Provide the (x, y) coordinate of the cell's center where the given text is located.  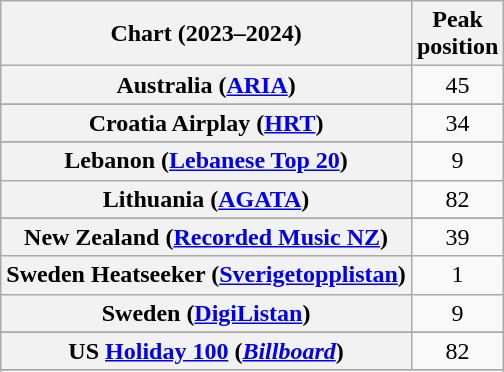
34 (457, 123)
Chart (2023–2024) (206, 34)
Sweden Heatseeker (Sverigetopplistan) (206, 275)
Lebanon (Lebanese Top 20) (206, 161)
Croatia Airplay (HRT) (206, 123)
1 (457, 275)
45 (457, 85)
39 (457, 237)
Sweden (DigiListan) (206, 313)
US Holiday 100 (Billboard) (206, 351)
Australia (ARIA) (206, 85)
Peakposition (457, 34)
New Zealand (Recorded Music NZ) (206, 237)
Lithuania (AGATA) (206, 199)
